Capture the cell that displays the provided text and extract its [x, y] central coordinate. 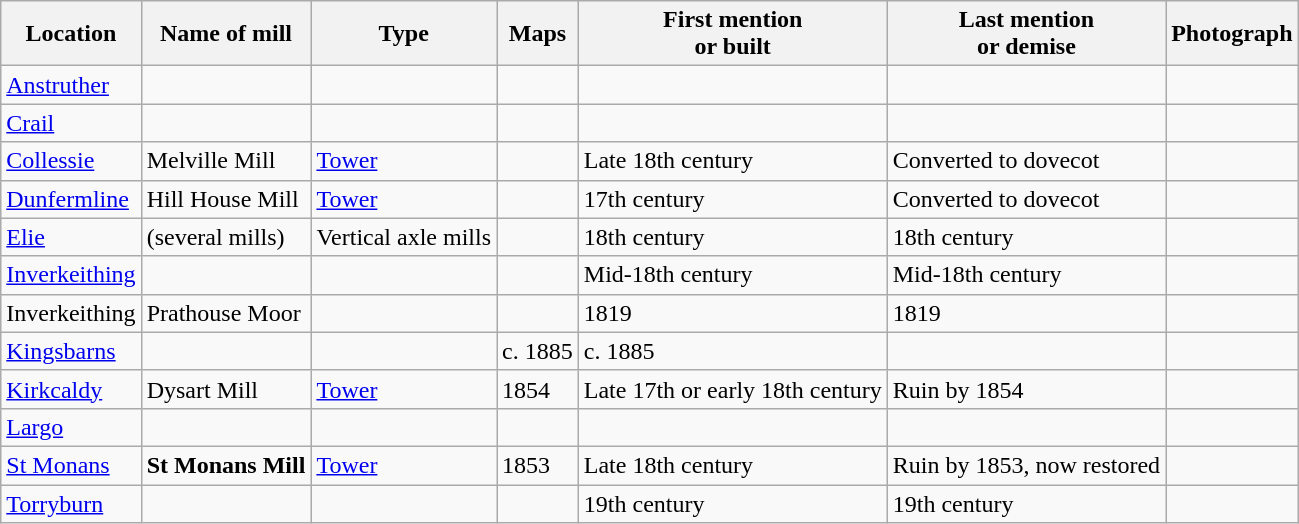
Prathouse Moor [226, 313]
Collessie [71, 161]
Dysart Mill [226, 389]
Late 17th or early 18th century [732, 389]
Melville Mill [226, 161]
Ruin by 1853, now restored [1026, 465]
Dunfermline [71, 199]
Elie [71, 237]
Photograph [1232, 34]
1854 [538, 389]
Type [404, 34]
First mentionor built [732, 34]
Last mention or demise [1026, 34]
Kirkcaldy [71, 389]
1853 [538, 465]
Location [71, 34]
Hill House Mill [226, 199]
Anstruther [71, 85]
Kingsbarns [71, 351]
Largo [71, 427]
Maps [538, 34]
Ruin by 1854 [1026, 389]
Crail [71, 123]
Torryburn [71, 503]
Name of mill [226, 34]
17th century [732, 199]
St Monans Mill [226, 465]
Vertical axle mills [404, 237]
(several mills) [226, 237]
St Monans [71, 465]
